Return (X, Y) of the center of cell containing provided text 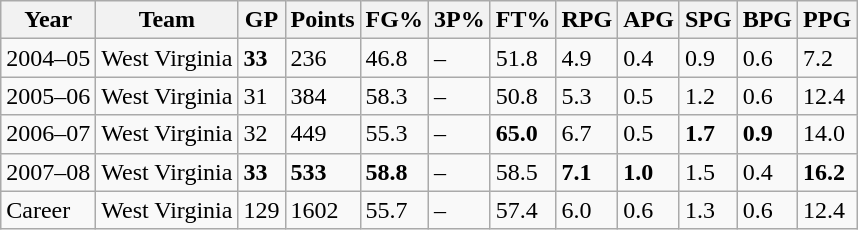
SPG (708, 20)
51.8 (523, 58)
6.7 (587, 134)
BPG (767, 20)
14.0 (828, 134)
APG (649, 20)
57.4 (523, 210)
55.7 (394, 210)
1.0 (649, 172)
31 (262, 96)
6.0 (587, 210)
4.9 (587, 58)
384 (322, 96)
55.3 (394, 134)
7.2 (828, 58)
449 (322, 134)
2005–06 (48, 96)
1602 (322, 210)
32 (262, 134)
1.7 (708, 134)
58.5 (523, 172)
533 (322, 172)
5.3 (587, 96)
RPG (587, 20)
Team (167, 20)
FT% (523, 20)
1.3 (708, 210)
2006–07 (48, 134)
46.8 (394, 58)
Points (322, 20)
1.2 (708, 96)
65.0 (523, 134)
236 (322, 58)
58.3 (394, 96)
58.8 (394, 172)
7.1 (587, 172)
2007–08 (48, 172)
GP (262, 20)
FG% (394, 20)
129 (262, 210)
2004–05 (48, 58)
Year (48, 20)
PPG (828, 20)
Career (48, 210)
16.2 (828, 172)
1.5 (708, 172)
3P% (459, 20)
50.8 (523, 96)
